Capture the cell that displays the provided text and extract its (x, y) central coordinate. 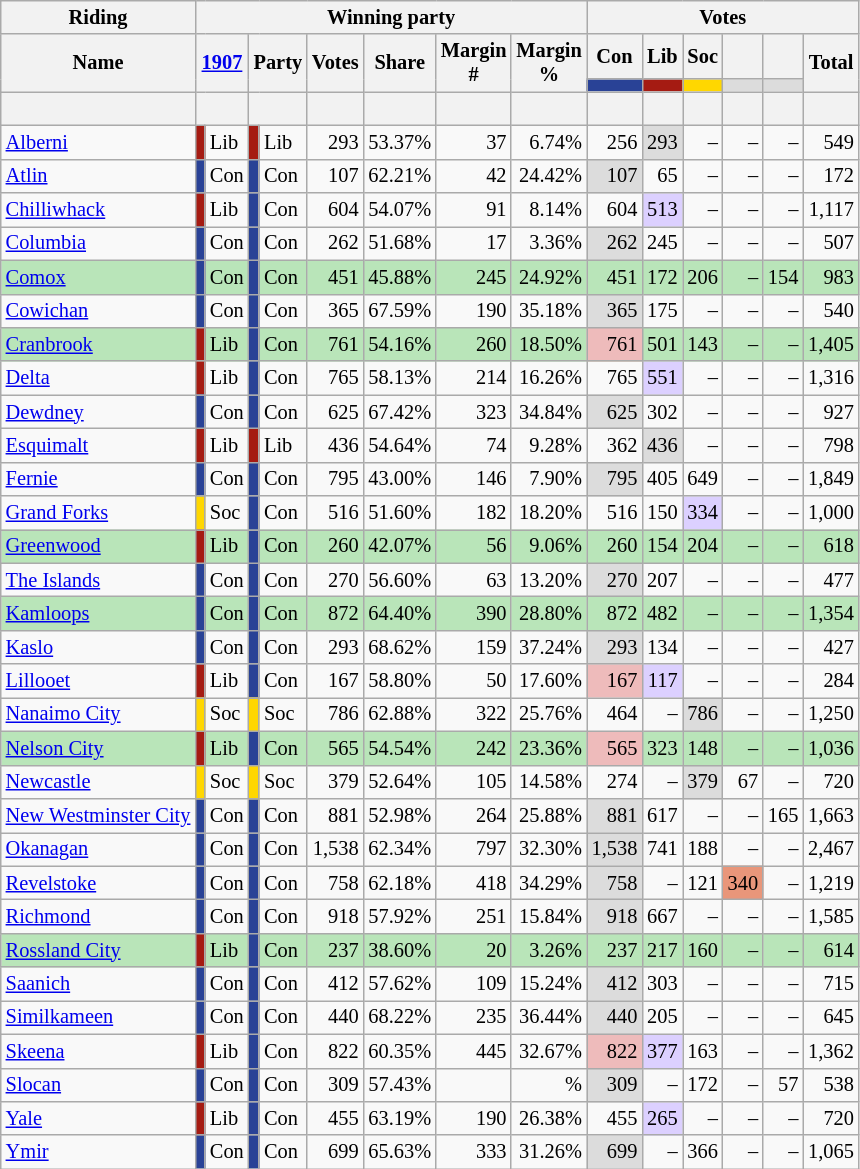
284 (831, 681)
1,065 (831, 1152)
65.63% (400, 1152)
20 (474, 950)
57 (783, 1085)
Okanagan (98, 849)
538 (831, 1085)
188 (703, 849)
54.64% (400, 445)
9.28% (548, 445)
32.67% (548, 1051)
35.18% (548, 311)
501 (662, 344)
52.98% (400, 815)
Kamloops (98, 613)
Greenwood (98, 546)
105 (474, 782)
31.26% (548, 1152)
Delta (98, 378)
Rossland City (98, 950)
51.68% (400, 243)
217 (662, 950)
207 (662, 580)
15.24% (548, 984)
741 (662, 849)
Total (831, 63)
798 (831, 445)
Nelson City (98, 748)
Richmond (98, 916)
54.16% (400, 344)
1,219 (831, 883)
617 (662, 815)
Margin# (474, 63)
143 (703, 344)
205 (662, 1017)
Grand Forks (98, 513)
645 (831, 1017)
1,117 (831, 210)
67 (743, 782)
Lillooet (98, 681)
24.42% (548, 176)
25.76% (548, 714)
Yale (98, 1118)
Comox (98, 277)
28.80% (548, 613)
15.84% (548, 916)
513 (662, 210)
42.07% (400, 546)
Revelstoke (98, 883)
74 (474, 445)
109 (474, 984)
57.43% (400, 1085)
43.00% (400, 479)
715 (831, 984)
The Islands (98, 580)
618 (831, 546)
340 (743, 883)
14.58% (548, 782)
322 (474, 714)
150 (662, 513)
Skeena (98, 1051)
65 (662, 176)
54.54% (400, 748)
551 (662, 378)
63 (474, 580)
17 (474, 243)
377 (662, 1051)
62.18% (400, 883)
1,362 (831, 1051)
1,663 (831, 815)
366 (703, 1152)
Newcastle (98, 782)
405 (662, 479)
507 (831, 243)
Columbia (98, 243)
927 (831, 412)
Riding (98, 17)
251 (474, 916)
25.88% (548, 815)
32.30% (548, 849)
427 (831, 647)
58.80% (400, 681)
983 (831, 277)
175 (662, 311)
265 (662, 1118)
Chilliwhack (98, 210)
60.35% (400, 1051)
45.88% (400, 277)
146 (474, 479)
26.38% (548, 1118)
Winning party (390, 17)
38.60% (400, 950)
Fernie (98, 479)
148 (703, 748)
482 (662, 613)
34.84% (548, 412)
614 (831, 950)
274 (615, 782)
18.50% (548, 344)
1,405 (831, 344)
Alberni (98, 142)
477 (831, 580)
37.24% (548, 647)
57.62% (400, 984)
Share (400, 63)
334 (703, 513)
23.36% (548, 748)
91 (474, 210)
New Westminster City (98, 815)
1,354 (831, 613)
362 (615, 445)
Name (98, 63)
67.42% (400, 412)
797 (474, 849)
3.26% (548, 950)
24.92% (548, 277)
182 (474, 513)
52.64% (400, 782)
36.44% (548, 1017)
464 (615, 714)
13.20% (548, 580)
Kaslo (98, 647)
3.36% (548, 243)
56.60% (400, 580)
390 (474, 613)
242 (474, 748)
9.06% (548, 546)
8.14% (548, 210)
204 (703, 546)
Similkameen (98, 1017)
264 (474, 815)
Dewdney (98, 412)
58.13% (400, 378)
Cranbrook (98, 344)
Party (278, 63)
333 (474, 1152)
53.37% (400, 142)
165 (783, 815)
68.62% (400, 647)
163 (703, 1051)
7.90% (548, 479)
37 (474, 142)
649 (703, 479)
1,316 (831, 378)
1,585 (831, 916)
1,036 (831, 748)
214 (474, 378)
62.88% (400, 714)
18.20% (548, 513)
549 (831, 142)
62.21% (400, 176)
667 (662, 916)
16.26% (548, 378)
63.19% (400, 1118)
Slocan (98, 1085)
34.29% (548, 883)
56 (474, 546)
6.74% (548, 142)
Cowichan (98, 311)
64.40% (400, 613)
Saanich (98, 984)
445 (474, 1051)
Margin% (548, 63)
134 (662, 647)
2,467 (831, 849)
303 (662, 984)
17.60% (548, 681)
206 (703, 277)
160 (703, 950)
256 (615, 142)
540 (831, 311)
54.07% (400, 210)
62.34% (400, 849)
42 (474, 176)
57.92% (400, 916)
121 (703, 883)
1,250 (831, 714)
117 (662, 681)
Nanaimo City (98, 714)
% (548, 1085)
50 (474, 681)
67.59% (400, 311)
51.60% (400, 513)
Atlin (98, 176)
159 (474, 647)
302 (662, 412)
68.22% (400, 1017)
1,849 (831, 479)
Esquimalt (98, 445)
1,000 (831, 513)
235 (474, 1017)
1907 (222, 63)
Ymir (98, 1152)
418 (474, 883)
